Search for the cell housing the specified text and yield its (X, Y) center coordinate. 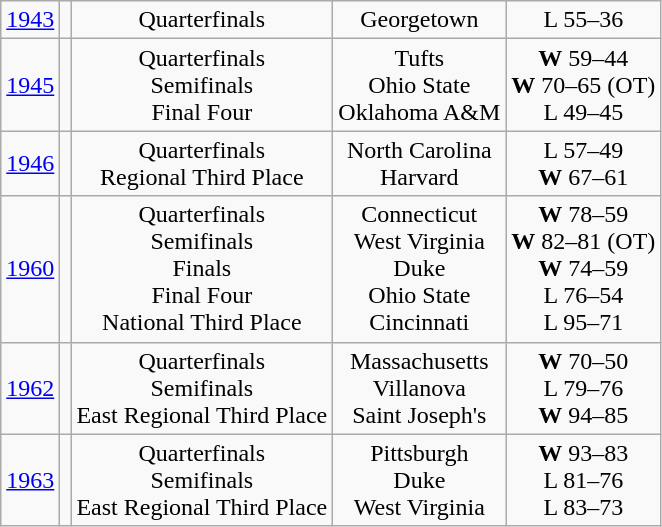
TuftsOhio StateOklahoma A&M (420, 85)
1962 (30, 388)
W 59–44W 70–65 (OT) L 49–45 (584, 85)
L 55–36 (584, 20)
Georgetown (420, 20)
1960 (30, 269)
QuarterfinalsSemifinalsFinal Four (202, 85)
W 70–50L 79–76W 94–85 (584, 388)
W 78–59W 82–81 (OT)W 74–59L 76–54L 95–71 (584, 269)
Quarterfinals (202, 20)
1963 (30, 480)
W 93–83L 81–76L 83–73 (584, 480)
L 57–49W 67–61 (584, 164)
1943 (30, 20)
1946 (30, 164)
QuarterfinalsSemifinalsFinalsFinal FourNational Third Place (202, 269)
QuarterfinalsRegional Third Place (202, 164)
MassachusettsVillanovaSaint Joseph's (420, 388)
North CarolinaHarvard (420, 164)
ConnecticutWest VirginiaDukeOhio StateCincinnati (420, 269)
1945 (30, 85)
PittsburghDukeWest Virginia (420, 480)
